From the cell containing the given text, extract its center point as (x, y) coordinate. 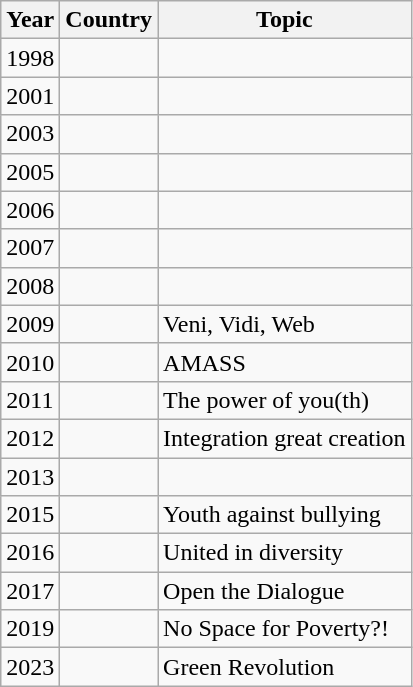
2023 (30, 667)
2001 (30, 96)
Youth against bullying (285, 515)
2010 (30, 362)
Green Revolution (285, 667)
The power of you(th) (285, 400)
2006 (30, 210)
Veni, Vidi, Web (285, 324)
2013 (30, 477)
Open the Dialogue (285, 591)
Country (109, 20)
Topic (285, 20)
AMASS (285, 362)
2008 (30, 286)
2005 (30, 172)
Year (30, 20)
2019 (30, 629)
2012 (30, 438)
2007 (30, 248)
2009 (30, 324)
Integration great creation (285, 438)
2015 (30, 515)
1998 (30, 58)
No Space for Poverty?! (285, 629)
United in diversity (285, 553)
2003 (30, 134)
2016 (30, 553)
2017 (30, 591)
2011 (30, 400)
